Determine the [x, y] coordinate at the center of the cell enclosing the given text.  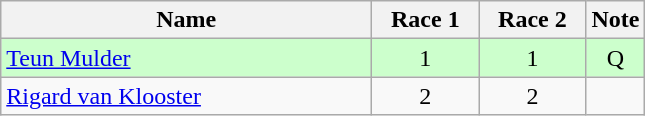
Race 2 [532, 20]
Race 1 [426, 20]
Teun Mulder [186, 58]
Note [616, 20]
Rigard van Klooster [186, 96]
Name [186, 20]
Q [616, 58]
